Return (X, Y) of the center of cell containing provided text 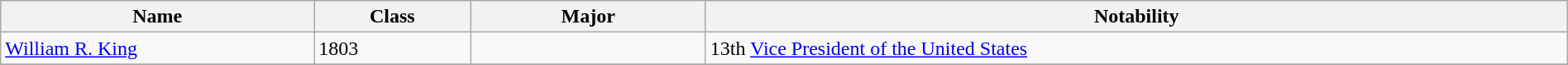
Class (392, 17)
13th Vice President of the United States (1136, 48)
William R. King (157, 48)
Notability (1136, 17)
Major (588, 17)
1803 (392, 48)
Name (157, 17)
